Capture the cell that displays the provided text and extract its (x, y) central coordinate. 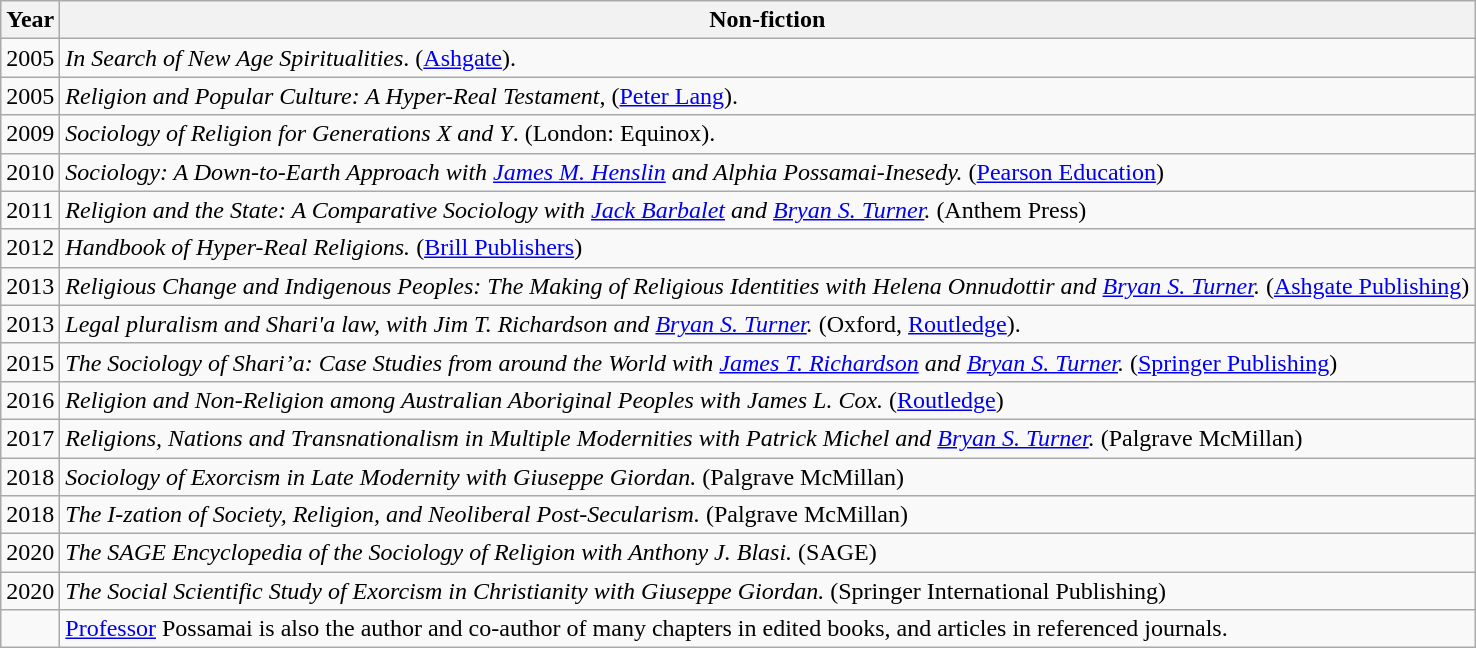
Sociology of Religion for Generations X and Y. (London: Equinox). (768, 134)
The SAGE Encyclopedia of the Sociology of Religion with Anthony J. Blasi. (SAGE) (768, 553)
Religion and Popular Culture: A Hyper-Real Testament, (Peter Lang). (768, 96)
2015 (30, 362)
Year (30, 20)
The I-zation of Society, Religion, and Neoliberal Post-Secularism. (Palgrave McMillan) (768, 515)
2010 (30, 172)
The Social Scientific Study of Exorcism in Christianity with Giuseppe Giordan. (Springer International Publishing) (768, 591)
Handbook of Hyper-Real Religions. (Brill Publishers) (768, 248)
Religion and Non-Religion among Australian Aboriginal Peoples with James L. Cox. (Routledge) (768, 400)
Legal pluralism and Shari'a law, with Jim T. Richardson and Bryan S. Turner. (Oxford, Routledge). (768, 324)
2017 (30, 438)
2011 (30, 210)
Sociology: A Down-to-Earth Approach with James M. Henslin and Alphia Possamai-Inesedy. (Pearson Education) (768, 172)
Religions, Nations and Transnationalism in Multiple Modernities with Patrick Michel and Bryan S. Turner. (Palgrave McMillan) (768, 438)
The Sociology of Shari’a: Case Studies from around the World with James T. Richardson and Bryan S. Turner. (Springer Publishing) (768, 362)
Sociology of Exorcism in Late Modernity with Giuseppe Giordan. (Palgrave McMillan) (768, 477)
In Search of New Age Spiritualities. (Ashgate). (768, 58)
2016 (30, 400)
Professor Possamai is also the author and co-author of many chapters in edited books, and articles in referenced journals. (768, 629)
2012 (30, 248)
Non-fiction (768, 20)
Religious Change and Indigenous Peoples: The Making of Religious Identities with Helena Onnudottir and Bryan S. Turner. (Ashgate Publishing) (768, 286)
2009 (30, 134)
Religion and the State: A Comparative Sociology with Jack Barbalet and Bryan S. Turner. (Anthem Press) (768, 210)
